Return (X, Y) of the center of cell containing provided text 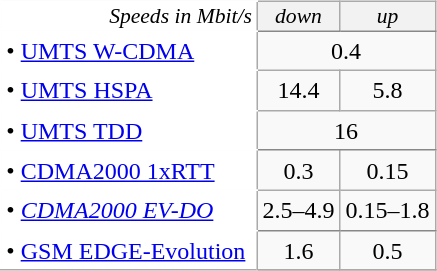
2.5–4.9 (298, 210)
Speeds in Mbit/s (129, 16)
down (298, 16)
• UMTS HSPA (129, 91)
• CDMA2000 EV-DO (129, 210)
14.4 (298, 91)
• GSM EDGE-Evolution (129, 250)
• UMTS TDD (129, 130)
5.8 (388, 91)
1.6 (298, 250)
up (388, 16)
• CDMA2000 1xRTT (129, 170)
0.15 (388, 170)
0.3 (298, 170)
0.15–1.8 (388, 210)
0.5 (388, 250)
0.4 (346, 51)
16 (346, 130)
• UMTS W-CDMA (129, 51)
